Determine the [X, Y] coordinate at the center of the cell enclosing the given text.  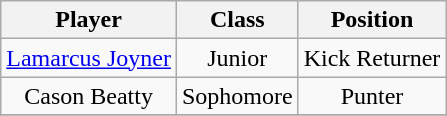
Class [237, 20]
Position [372, 20]
Punter [372, 96]
Player [89, 20]
Lamarcus Joyner [89, 58]
Kick Returner [372, 58]
Junior [237, 58]
Cason Beatty [89, 96]
Sophomore [237, 96]
